Output the [x, y] coordinate of the center of the cell containing the given text.  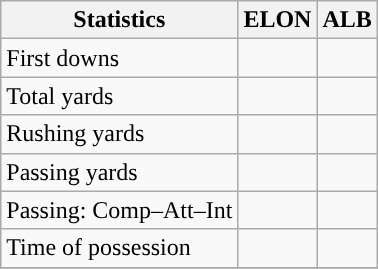
Passing yards [120, 172]
First downs [120, 58]
Passing: Comp–Att–Int [120, 210]
ELON [278, 20]
Rushing yards [120, 134]
ALB [347, 20]
Total yards [120, 96]
Time of possession [120, 248]
Statistics [120, 20]
